For the text-containing cell, return its midpoint in [x, y] coordinate format. 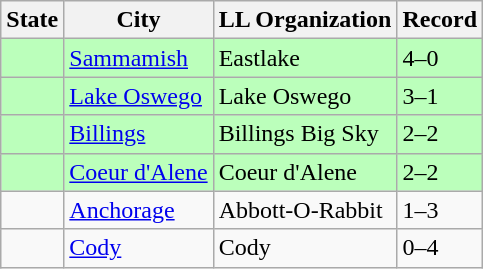
Billings Big Sky [305, 134]
3–1 [440, 96]
Eastlake [305, 58]
LL Organization [305, 20]
1–3 [440, 210]
Record [440, 20]
City [138, 20]
4–0 [440, 58]
State [32, 20]
Anchorage [138, 210]
Abbott-O-Rabbit [305, 210]
0–4 [440, 248]
Billings [138, 134]
Sammamish [138, 58]
